Return [x, y] of the center of cell containing provided text 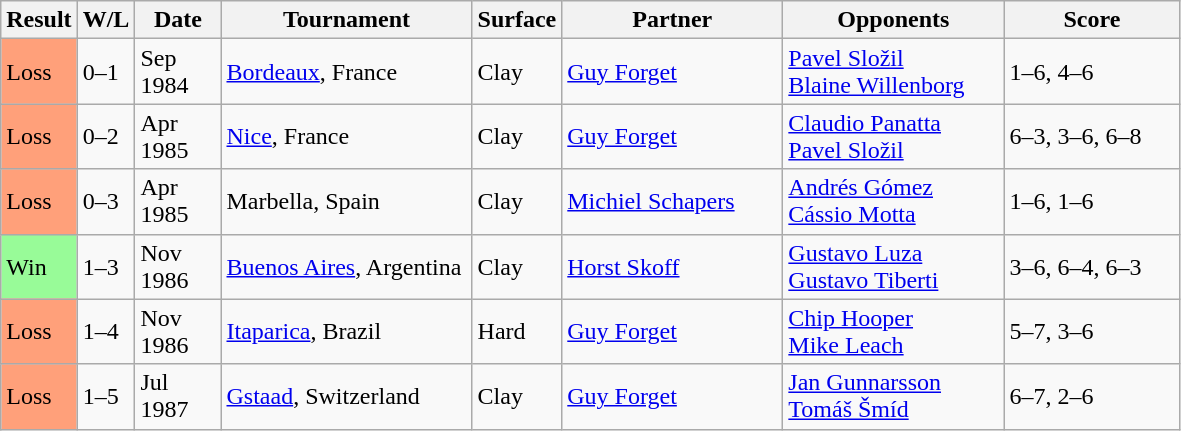
1–5 [106, 396]
1–6, 1–6 [1092, 202]
Jul 1987 [178, 396]
Score [1092, 20]
Gustavo Luza Gustavo Tiberti [894, 266]
Opponents [894, 20]
Surface [517, 20]
Jan Gunnarsson Tomáš Šmíd [894, 396]
0–1 [106, 72]
Andrés Gómez Cássio Motta [894, 202]
6–7, 2–6 [1092, 396]
Nice, France [346, 136]
Claudio Panatta Pavel Složil [894, 136]
Result [39, 20]
1–3 [106, 266]
Sep 1984 [178, 72]
1–4 [106, 332]
Win [39, 266]
Pavel Složil Blaine Willenborg [894, 72]
Itaparica, Brazil [346, 332]
Marbella, Spain [346, 202]
0–2 [106, 136]
0–3 [106, 202]
Buenos Aires, Argentina [346, 266]
Tournament [346, 20]
6–3, 3–6, 6–8 [1092, 136]
1–6, 4–6 [1092, 72]
Gstaad, Switzerland [346, 396]
5–7, 3–6 [1092, 332]
3–6, 6–4, 6–3 [1092, 266]
Bordeaux, France [346, 72]
W/L [106, 20]
Partner [672, 20]
Date [178, 20]
Horst Skoff [672, 266]
Michiel Schapers [672, 202]
Chip Hooper Mike Leach [894, 332]
Hard [517, 332]
